Extract the (x, y) coordinate from the center of the cell holding the provided text.  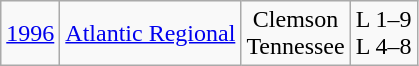
Atlantic Regional (150, 34)
1996 (30, 34)
ClemsonTennessee (296, 34)
L 1–9L 4–8 (384, 34)
